Scan for the cell matching the given text and deliver its (x, y) coordinate at center. 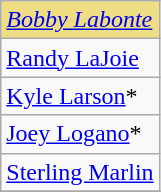
Joey Logano* (80, 134)
Randy LaJoie (80, 58)
Bobby Labonte (80, 20)
Sterling Marlin (80, 172)
Kyle Larson* (80, 96)
